Output the (X, Y) coordinate of the center of the cell containing the given text.  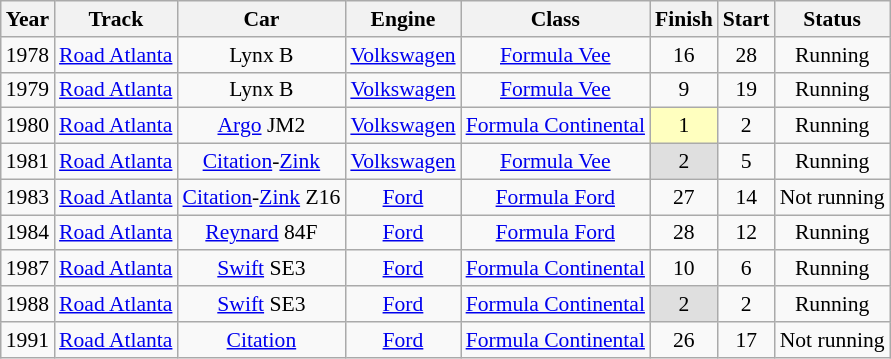
1 (684, 126)
Reynard 84F (261, 233)
16 (684, 55)
Start (746, 19)
Argo JM2 (261, 126)
Status (832, 19)
9 (684, 90)
1983 (28, 197)
Citation-Zink Z16 (261, 197)
Class (556, 19)
1978 (28, 55)
1980 (28, 126)
1987 (28, 269)
6 (746, 269)
1988 (28, 304)
Citation-Zink (261, 162)
12 (746, 233)
5 (746, 162)
Year (28, 19)
1984 (28, 233)
Track (116, 19)
10 (684, 269)
17 (746, 340)
Car (261, 19)
27 (684, 197)
19 (746, 90)
1979 (28, 90)
26 (684, 340)
Citation (261, 340)
Finish (684, 19)
1991 (28, 340)
1981 (28, 162)
Engine (402, 19)
14 (746, 197)
